Find where the given text appears and provide that cell's center as [X, Y] coordinate. 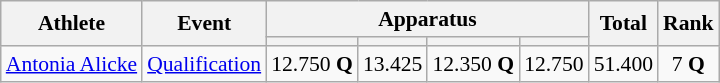
Apparatus [427, 19]
Antonia Alicke [72, 64]
12.350 Q [473, 64]
Event [204, 24]
12.750 [554, 64]
Rank [688, 24]
13.425 [392, 64]
Total [624, 24]
7 Q [688, 64]
Athlete [72, 24]
12.750 Q [312, 64]
Qualification [204, 64]
51.400 [624, 64]
